Provide the [x, y] coordinate of the cell's center where the given text is located.  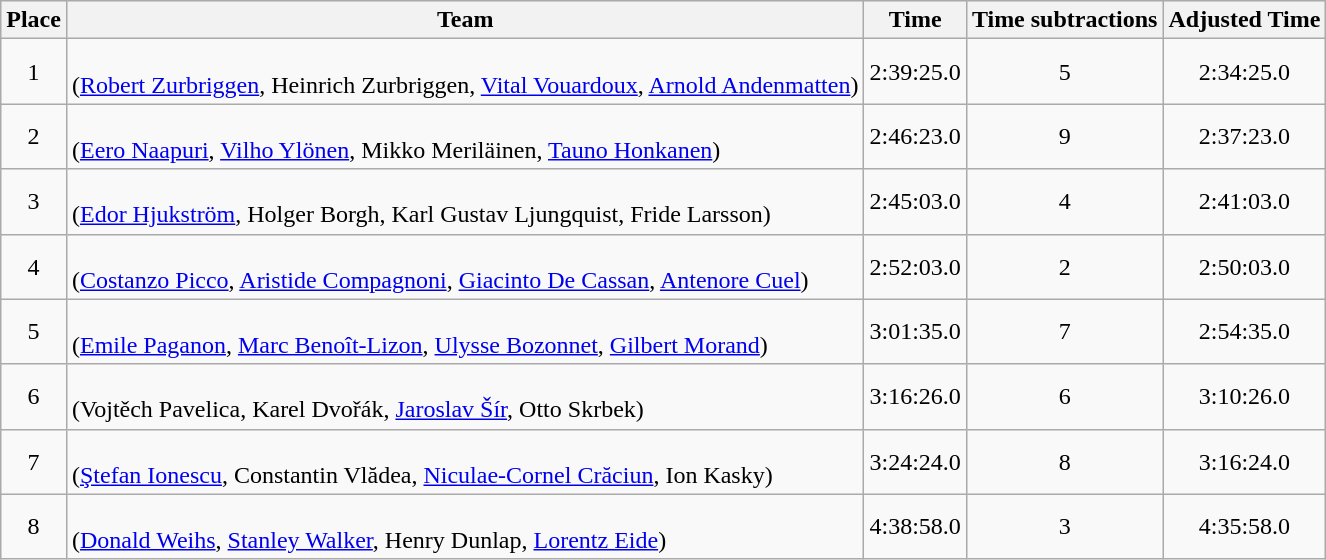
2:37:23.0 [1244, 136]
3:16:24.0 [1244, 462]
1 [34, 72]
9 [1064, 136]
(Costanzo Picco, Aristide Compagnoni, Giacinto De Cassan, Antenore Cuel) [465, 266]
4:35:58.0 [1244, 526]
(Donald Weihs, Stanley Walker, Henry Dunlap, Lorentz Eide) [465, 526]
2:52:03.0 [915, 266]
Adjusted Time [1244, 20]
3:01:35.0 [915, 332]
2:41:03.0 [1244, 202]
3:24:24.0 [915, 462]
Place [34, 20]
3:16:26.0 [915, 396]
2:45:03.0 [915, 202]
(Vojtěch Pavelica, Karel Dvořák, Jaroslav Šír, Otto Skrbek) [465, 396]
2:39:25.0 [915, 72]
Team [465, 20]
2:54:35.0 [1244, 332]
Time subtractions [1064, 20]
4:38:58.0 [915, 526]
(Robert Zurbriggen, Heinrich Zurbriggen, Vital Vouardoux, Arnold Andenmatten) [465, 72]
2:50:03.0 [1244, 266]
(Eero Naapuri, Vilho Ylönen, Mikko Meriläinen, Tauno Honkanen) [465, 136]
(Emile Paganon, Marc Benoît-Lizon, Ulysse Bozonnet, Gilbert Morand) [465, 332]
(Ştefan Ionescu, Constantin Vlădea, Niculae-Cornel Crăciun, Ion Kasky) [465, 462]
2:46:23.0 [915, 136]
(Edor Hjukström, Holger Borgh, Karl Gustav Ljungquist, Fride Larsson) [465, 202]
Time [915, 20]
3:10:26.0 [1244, 396]
2:34:25.0 [1244, 72]
